Determine the (x, y) coordinate at the center of the cell enclosing the given text.  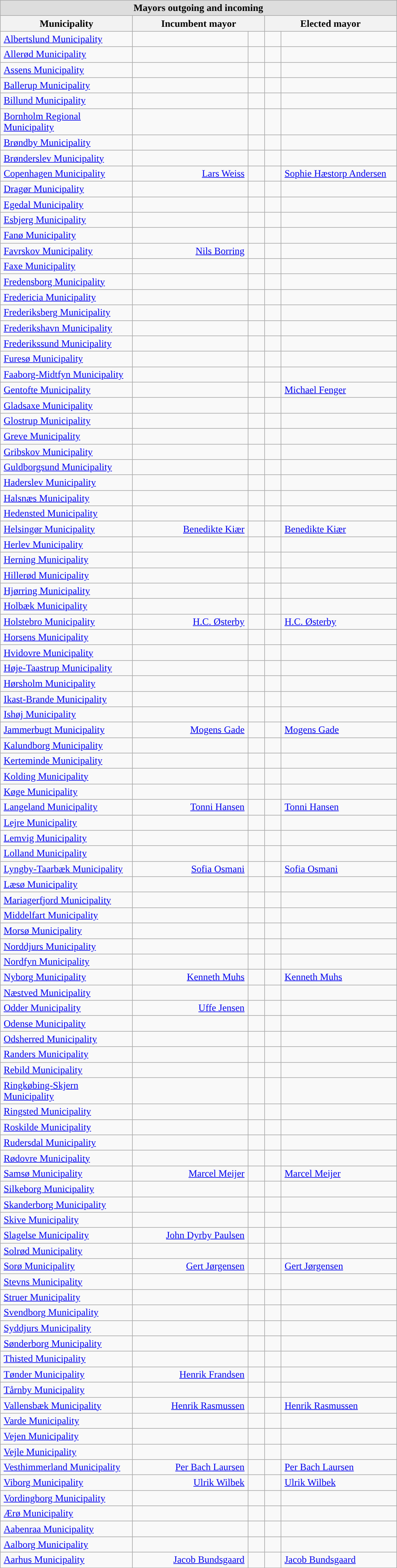
Guldborgsund Municipality (67, 467)
Gribskov Municipality (67, 452)
Michael Fenger (339, 390)
Kerteminde Municipality (67, 761)
Uffe Jensen (190, 1008)
Assens Municipality (67, 70)
Egedal Municipality (67, 204)
Gladsaxe Municipality (67, 405)
Greve Municipality (67, 436)
Odder Municipality (67, 1008)
Køge Municipality (67, 792)
Horsens Municipality (67, 637)
Lolland Municipality (67, 853)
Kalundborg Municipality (67, 745)
Solrød Municipality (67, 1251)
Halsnæs Municipality (67, 498)
Brønderslev Municipality (67, 158)
Lemvig Municipality (67, 838)
Aalborg Municipality (67, 1544)
Rødovre Municipality (67, 1158)
Lejre Municipality (67, 823)
Nils Borring (190, 251)
Dragør Municipality (67, 189)
Helsingør Municipality (67, 529)
Roskilde Municipality (67, 1127)
Slagelse Municipality (67, 1235)
Vordingborg Municipality (67, 1498)
Rebild Municipality (67, 1070)
Elected mayor (330, 24)
Syddjurs Municipality (67, 1328)
Kolding Municipality (67, 776)
Tønder Municipality (67, 1374)
Næstved Municipality (67, 993)
Odsherred Municipality (67, 1039)
Sorø Municipality (67, 1266)
Holstebro Municipality (67, 622)
Sønderborg Municipality (67, 1343)
Esbjerg Municipality (67, 220)
Frederiksberg Municipality (67, 313)
Fredericia Municipality (67, 297)
Lars Weiss (190, 173)
Skive Municipality (67, 1220)
Læsø Municipality (67, 884)
Jammerbugt Municipality (67, 730)
Varde Municipality (67, 1421)
Glostrup Municipality (67, 421)
Gentofte Municipality (67, 390)
Middelfart Municipality (67, 915)
Billund Municipality (67, 101)
Ærø Municipality (67, 1514)
Struer Municipality (67, 1297)
Tårnby Municipality (67, 1390)
Hvidovre Municipality (67, 652)
Fanø Municipality (67, 235)
Holbæk Municipality (67, 606)
Stevns Municipality (67, 1282)
Skanderborg Municipality (67, 1205)
Hillerød Municipality (67, 575)
Ikast-Brande Municipality (67, 699)
Aabenraa Municipality (67, 1529)
Høje-Taastrup Municipality (67, 668)
Bornholm Regional Municipality (67, 122)
Nordfyn Municipality (67, 962)
Fredensborg Municipality (67, 282)
Ringsted Municipality (67, 1112)
Aarhus Municipality (67, 1560)
Favrskov Municipality (67, 251)
Norddjurs Municipality (67, 946)
John Dyrby Paulsen (190, 1235)
Herlev Municipality (67, 544)
Incumbent mayor (199, 24)
Langeland Municipality (67, 807)
Vallensbæk Municipality (67, 1405)
Silkeborg Municipality (67, 1189)
Faxe Municipality (67, 266)
Municipality (67, 24)
Ringkøbing-Skjern Municipality (67, 1091)
Allerød Municipality (67, 54)
Nyborg Municipality (67, 977)
Furesø Municipality (67, 359)
Rudersdal Municipality (67, 1143)
Viborg Municipality (67, 1483)
Sophie Hæstorp Andersen (339, 173)
Vesthimmerland Municipality (67, 1467)
Randers Municipality (67, 1054)
Mayors outgoing and incoming (198, 8)
Frederikssund Municipality (67, 343)
Hjørring Municipality (67, 591)
Hørsholm Municipality (67, 683)
Vejle Municipality (67, 1451)
Odense Municipality (67, 1024)
Ishøj Municipality (67, 715)
Mariagerfjord Municipality (67, 900)
Albertslund Municipality (67, 39)
Frederikshavn Municipality (67, 328)
Lyngby-Taarbæk Municipality (67, 869)
Ballerup Municipality (67, 85)
Vejen Municipality (67, 1436)
Faaborg-Midtfyn Municipality (67, 374)
Haderslev Municipality (67, 483)
Svendborg Municipality (67, 1313)
Herning Municipality (67, 560)
Brøndby Municipality (67, 143)
Hedensted Municipality (67, 514)
Copenhagen Municipality (67, 173)
Henrik Frandsen (190, 1374)
Thisted Municipality (67, 1359)
Morsø Municipality (67, 931)
Samsø Municipality (67, 1173)
